Determine the (X, Y) coordinate at the center of the cell enclosing the given text.  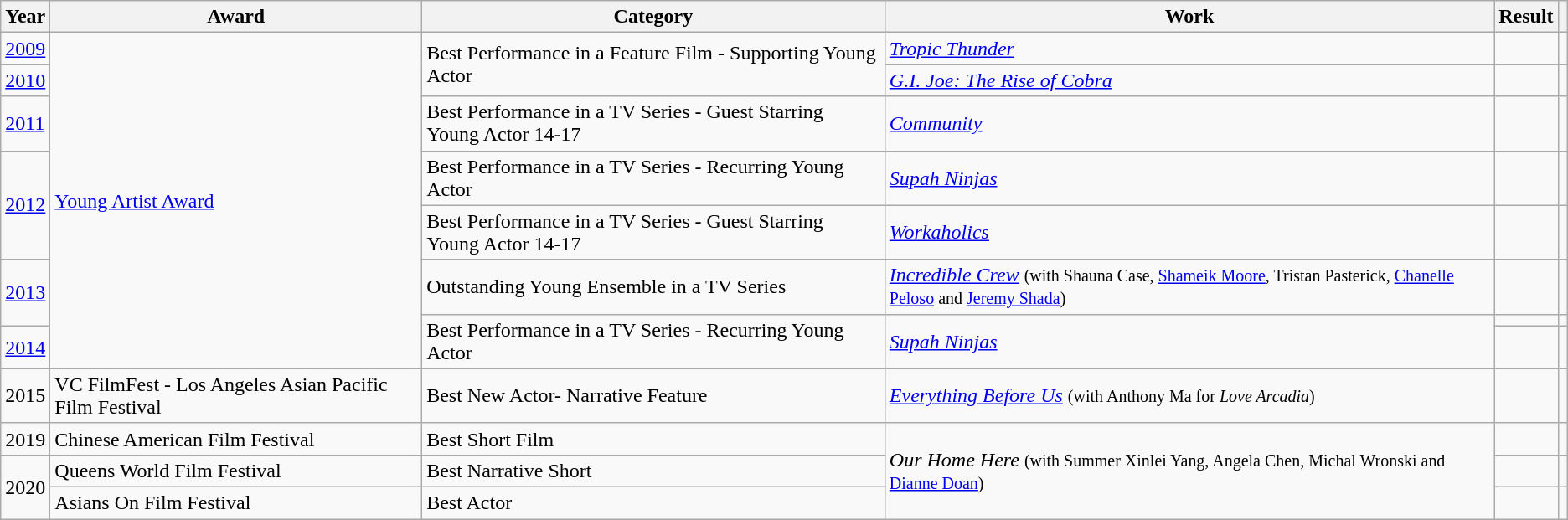
Award (236, 17)
Best Narrative Short (653, 471)
Tropic Thunder (1189, 49)
Queens World Film Festival (236, 471)
Asians On Film Festival (236, 502)
Incredible Crew (with Shauna Case, Shameik Moore, Tristan Pasterick, Chanelle Peloso and Jeremy Shada) (1189, 286)
Community (1189, 124)
Result (1526, 17)
Everything Before Us (with Anthony Ma for Love Arcadia) (1189, 395)
Category (653, 17)
Best Actor (653, 502)
2015 (25, 395)
Chinese American Film Festival (236, 439)
Our Home Here (with Summer Xinlei Yang, Angela Chen, Michal Wronski and Dianne Doan) (1189, 471)
G.I. Joe: The Rise of Cobra (1189, 80)
Work (1189, 17)
2013 (25, 293)
Year (25, 17)
Young Artist Award (236, 201)
2009 (25, 49)
2010 (25, 80)
Best Short Film (653, 439)
2014 (25, 348)
Workaholics (1189, 233)
2019 (25, 439)
2011 (25, 124)
2012 (25, 205)
Best Performance in a Feature Film - Supporting Young Actor (653, 64)
Best New Actor- Narrative Feature (653, 395)
Outstanding Young Ensemble in a TV Series (653, 286)
2020 (25, 487)
VC FilmFest - Los Angeles Asian Pacific Film Festival (236, 395)
